Pinpoint the cell where the given text exists, returning its (x, y) midpoint coordinate. 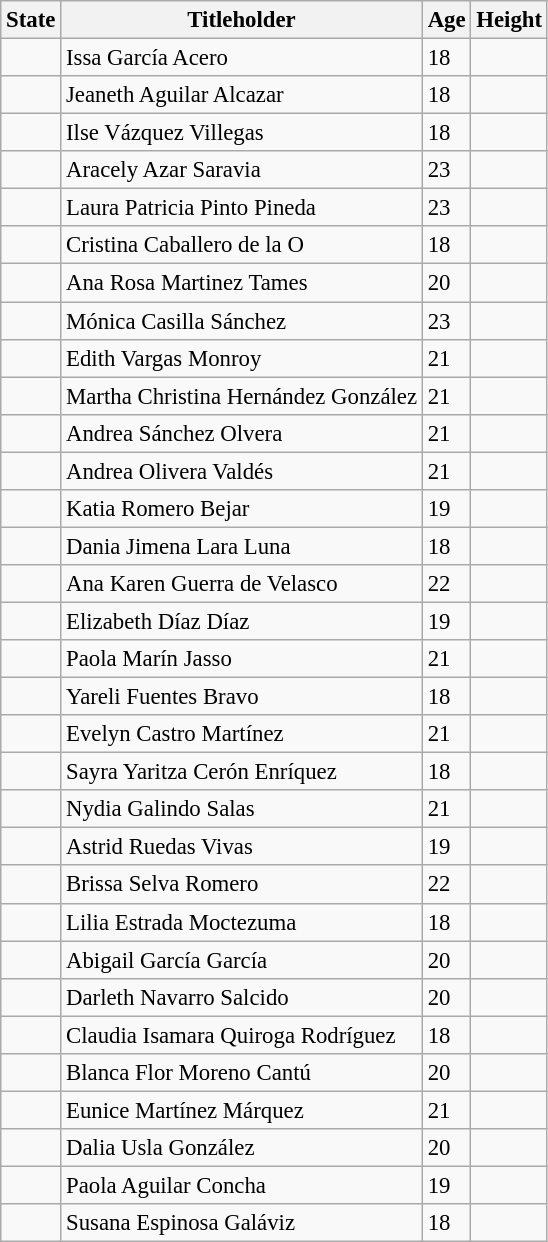
Eunice Martínez Márquez (242, 1110)
Paola Aguilar Concha (242, 1185)
Ilse Vázquez Villegas (242, 133)
Darleth Navarro Salcido (242, 997)
Age (446, 20)
Yareli Fuentes Bravo (242, 697)
Paola Marín Jasso (242, 659)
Katia Romero Bejar (242, 509)
Issa García Acero (242, 58)
Dalia Usla González (242, 1148)
Abigail García García (242, 960)
Brissa Selva Romero (242, 885)
Ana Rosa Martinez Tames (242, 283)
Height (509, 20)
Jeaneth Aguilar Alcazar (242, 95)
Evelyn Castro Martínez (242, 734)
Astrid Ruedas Vivas (242, 847)
Elizabeth Díaz Díaz (242, 621)
Martha Christina Hernández González (242, 396)
Aracely Azar Saravia (242, 170)
Dania Jimena Lara Luna (242, 546)
Sayra Yaritza Cerón Enríquez (242, 772)
Susana Espinosa Galáviz (242, 1223)
Ana Karen Guerra de Velasco (242, 584)
Laura Patricia Pinto Pineda (242, 208)
Andrea Sánchez Olvera (242, 433)
Claudia Isamara Quiroga Rodríguez (242, 1035)
Nydia Galindo Salas (242, 809)
Lilia Estrada Moctezuma (242, 922)
Andrea Olivera Valdés (242, 471)
Titleholder (242, 20)
Mónica Casilla Sánchez (242, 321)
Blanca Flor Moreno Cantú (242, 1073)
State (31, 20)
Edith Vargas Monroy (242, 358)
Cristina Caballero de la O (242, 245)
